Determine the [x, y] coordinate at the center of the cell enclosing the given text.  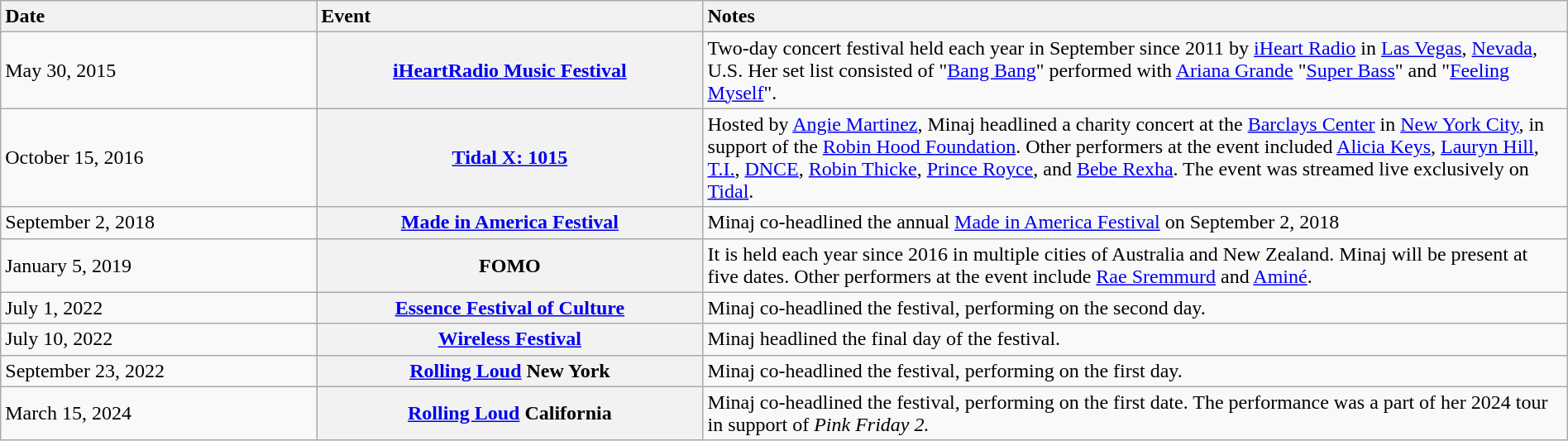
Minaj co-headlined the annual Made in America Festival on September 2, 2018 [1135, 223]
Minaj co-headlined the festival, performing on the first date. The performance was a part of her 2024 tour in support of Pink Friday 2. [1135, 414]
iHeartRadio Music Festival [509, 70]
March 15, 2024 [159, 414]
Rolling Loud New York [509, 371]
Wireless Festival [509, 339]
Made in America Festival [509, 223]
July 10, 2022 [159, 339]
Minaj co-headlined the festival, performing on the second day. [1135, 308]
January 5, 2019 [159, 265]
Tidal X: 1015 [509, 157]
Rolling Loud California [509, 414]
September 2, 2018 [159, 223]
Essence Festival of Culture [509, 308]
Notes [1135, 17]
July 1, 2022 [159, 308]
Minaj headlined the final day of the festival. [1135, 339]
September 23, 2022 [159, 371]
Event [509, 17]
Date [159, 17]
FOMO [509, 265]
October 15, 2016 [159, 157]
May 30, 2015 [159, 70]
Minaj co-headlined the festival, performing on the first day. [1135, 371]
